Provide the (x, y) coordinate of the cell's center where the given text is located.  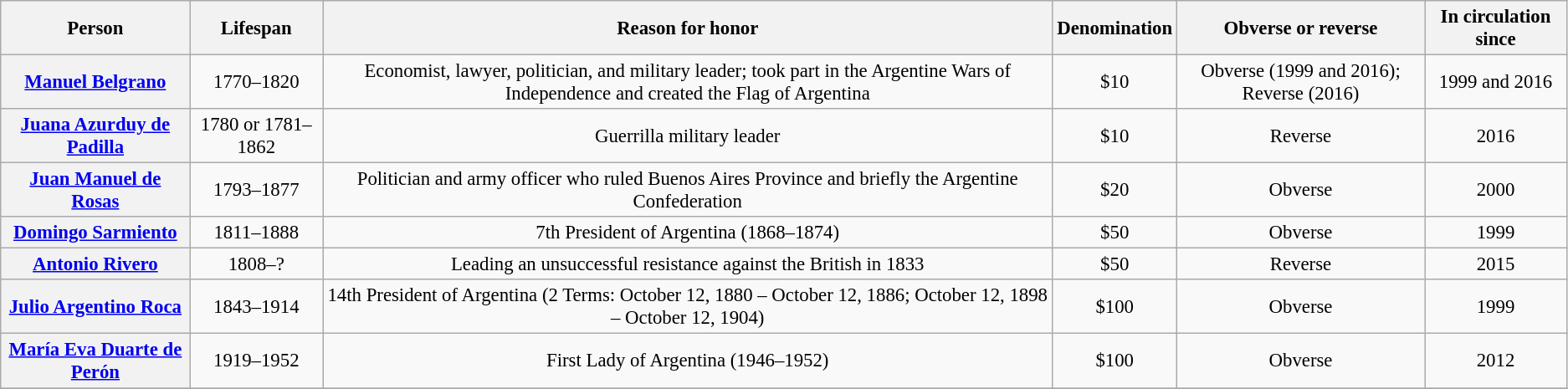
Juana Azurduy de Padilla (95, 136)
2000 (1496, 191)
7th President of Argentina (1868–1874) (688, 233)
1770–1820 (256, 82)
Guerrilla military leader (688, 136)
Economist, lawyer, politician, and military leader; took part in the Argentine Wars of Independence and created the Flag of Argentina (688, 82)
$20 (1115, 191)
1793–1877 (256, 191)
Reason for honor (688, 28)
Leading an unsuccessful resistance against the British in 1833 (688, 264)
Antonio Rivero (95, 264)
Manuel Belgrano (95, 82)
Julio Argentino Roca (95, 306)
Obverse (1999 and 2016); Reverse (2016) (1300, 82)
Obverse or reverse (1300, 28)
1999 and 2016 (1496, 82)
First Lady of Argentina (1946–1952) (688, 361)
María Eva Duarte de Perón (95, 361)
1919–1952 (256, 361)
Person (95, 28)
2015 (1496, 264)
2012 (1496, 361)
14th President of Argentina (2 Terms: October 12, 1880 – October 12, 1886; October 12, 1898 – October 12, 1904) (688, 306)
1811–1888 (256, 233)
Domingo Sarmiento (95, 233)
Politician and army officer who ruled Buenos Aires Province and briefly the Argentine Confederation (688, 191)
Lifespan (256, 28)
Denomination (1115, 28)
1780 or 1781–1862 (256, 136)
1808–? (256, 264)
2016 (1496, 136)
Juan Manuel de Rosas (95, 191)
In circulation since (1496, 28)
1843–1914 (256, 306)
